From the cell containing the given text, extract its center point as (x, y) coordinate. 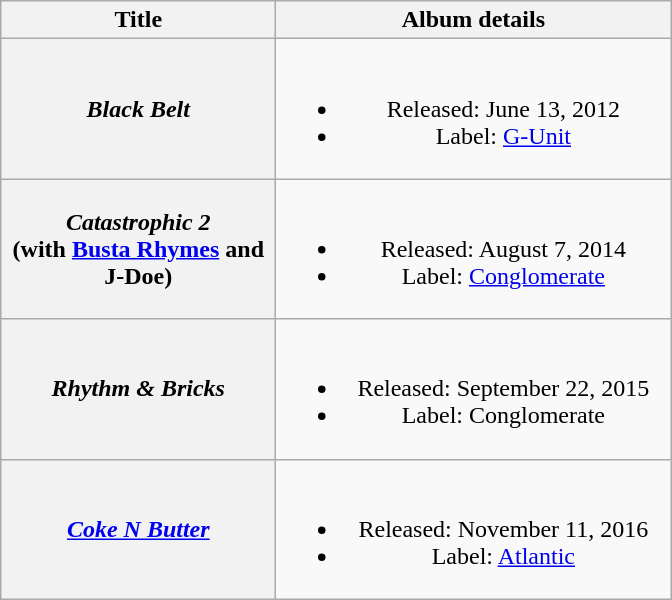
Black Belt (138, 109)
Title (138, 20)
Album details (474, 20)
Released: August 7, 2014Label: Conglomerate (474, 249)
Catastrophic 2(with Busta Rhymes and J-Doe) (138, 249)
Rhythm & Bricks (138, 389)
Coke N Butter (138, 529)
Released: September 22, 2015Label: Conglomerate (474, 389)
Released: June 13, 2012Label: G-Unit (474, 109)
Released: November 11, 2016Label: Atlantic (474, 529)
